Search for the cell housing the specified text and yield its (x, y) center coordinate. 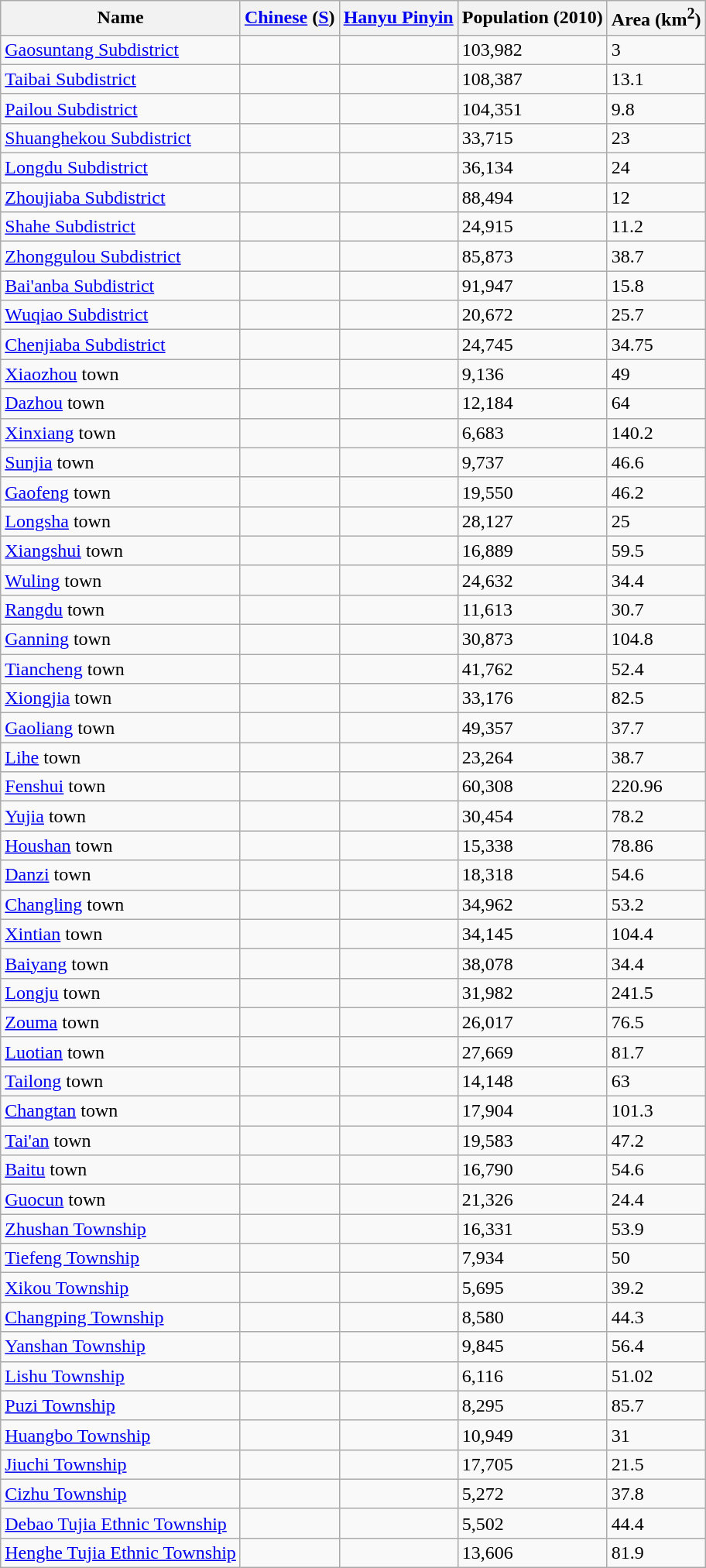
49 (656, 374)
23,264 (533, 757)
30,454 (533, 816)
Rangdu town (121, 609)
Sunjia town (121, 462)
44.4 (656, 1523)
Xikou Township (121, 1288)
Shahe Subdistrict (121, 227)
Baiyang town (121, 963)
104.4 (656, 934)
24,632 (533, 580)
Xintian town (121, 934)
49,357 (533, 728)
Tiefeng Township (121, 1258)
Xiongjia town (121, 698)
Hanyu Pinyin (398, 19)
52.4 (656, 669)
6,683 (533, 433)
Xiaozhou town (121, 374)
Huangbo Township (121, 1435)
Puzi Township (121, 1405)
19,583 (533, 1141)
Tailong town (121, 1081)
25.7 (656, 315)
13.1 (656, 79)
64 (656, 403)
108,387 (533, 79)
21.5 (656, 1464)
60,308 (533, 787)
37.8 (656, 1494)
81.7 (656, 1052)
Gaofeng town (121, 492)
24.4 (656, 1199)
Wuqiao Subdistrict (121, 315)
31 (656, 1435)
12,184 (533, 403)
11,613 (533, 609)
9,136 (533, 374)
Zhoujiaba Subdistrict (121, 197)
82.5 (656, 698)
63 (656, 1081)
Henghe Tujia Ethnic Township (121, 1553)
23 (656, 138)
36,134 (533, 168)
24,745 (533, 345)
28,127 (533, 521)
Chinese (S) (290, 19)
241.5 (656, 993)
15.8 (656, 286)
5,695 (533, 1288)
Jiuchi Township (121, 1464)
Tai'an town (121, 1141)
18,318 (533, 875)
31,982 (533, 993)
88,494 (533, 197)
Lihe town (121, 757)
Name (121, 19)
Xiangshui town (121, 551)
5,502 (533, 1523)
Danzi town (121, 875)
Gaosuntang Subdistrict (121, 50)
78.86 (656, 846)
24,915 (533, 227)
53.2 (656, 904)
14,148 (533, 1081)
Luotian town (121, 1052)
Ganning town (121, 640)
19,550 (533, 492)
78.2 (656, 816)
47.2 (656, 1141)
Shuanghekou Subdistrict (121, 138)
81.9 (656, 1553)
103,982 (533, 50)
9,845 (533, 1347)
85.7 (656, 1405)
Yanshan Township (121, 1347)
Area (km2) (656, 19)
17,904 (533, 1111)
56.4 (656, 1347)
17,705 (533, 1464)
26,017 (533, 1022)
Changping Township (121, 1317)
Longdu Subdistrict (121, 168)
46.2 (656, 492)
34,962 (533, 904)
Chenjiaba Subdistrict (121, 345)
104.8 (656, 640)
37.7 (656, 728)
Lishu Township (121, 1376)
13,606 (533, 1553)
Fenshui town (121, 787)
30.7 (656, 609)
Longju town (121, 993)
15,338 (533, 846)
59.5 (656, 551)
12 (656, 197)
16,331 (533, 1229)
51.02 (656, 1376)
9.8 (656, 108)
9,737 (533, 462)
5,272 (533, 1494)
Baitu town (121, 1170)
27,669 (533, 1052)
16,790 (533, 1170)
101.3 (656, 1111)
Zouma town (121, 1022)
85,873 (533, 256)
50 (656, 1258)
46.6 (656, 462)
25 (656, 521)
8,580 (533, 1317)
104,351 (533, 108)
34.75 (656, 345)
Zhushan Township (121, 1229)
Wuling town (121, 580)
Cizhu Township (121, 1494)
30,873 (533, 640)
Taibai Subdistrict (121, 79)
76.5 (656, 1022)
7,934 (533, 1258)
Changtan town (121, 1111)
140.2 (656, 433)
38,078 (533, 963)
Debao Tujia Ethnic Township (121, 1523)
3 (656, 50)
Longsha town (121, 521)
Bai'anba Subdistrict (121, 286)
16,889 (533, 551)
Yujia town (121, 816)
34,145 (533, 934)
220.96 (656, 787)
Tiancheng town (121, 669)
Population (2010) (533, 19)
Zhonggulou Subdistrict (121, 256)
91,947 (533, 286)
Dazhou town (121, 403)
Pailou Subdistrict (121, 108)
39.2 (656, 1288)
33,715 (533, 138)
Changling town (121, 904)
8,295 (533, 1405)
6,116 (533, 1376)
Xinxiang town (121, 433)
41,762 (533, 669)
10,949 (533, 1435)
33,176 (533, 698)
24 (656, 168)
20,672 (533, 315)
21,326 (533, 1199)
Gaoliang town (121, 728)
Guocun town (121, 1199)
Houshan town (121, 846)
11.2 (656, 227)
53.9 (656, 1229)
44.3 (656, 1317)
